Determine the [X, Y] coordinate at the center of the cell enclosing the given text.  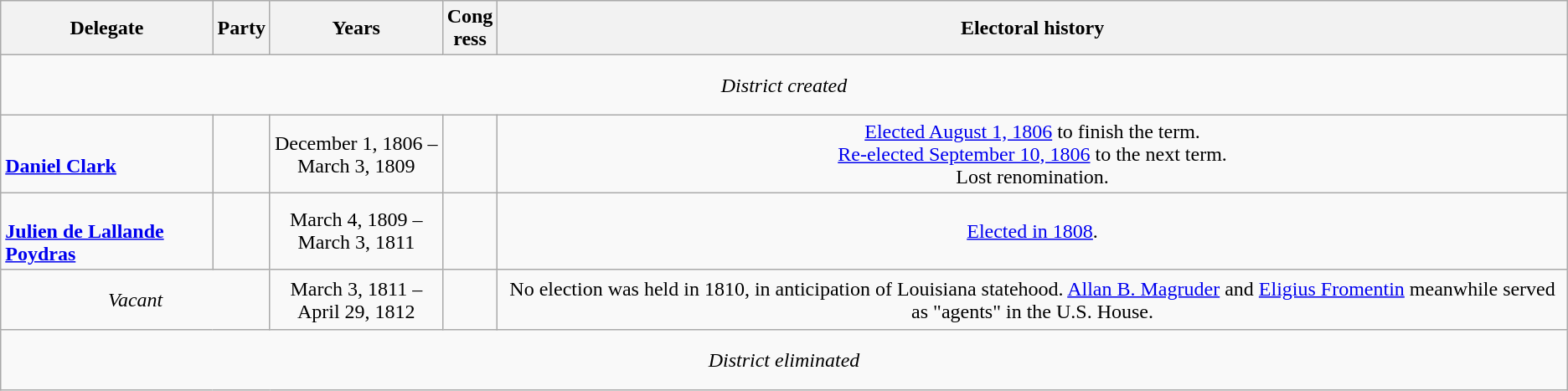
December 1, 1806 –March 3, 1809 [356, 154]
March 3, 1811 –April 29, 1812 [356, 300]
Elected in 1808. [1032, 231]
Vacant [136, 300]
Congress [470, 28]
District created [784, 85]
Elected August 1, 1806 to finish the term.Re-elected September 10, 1806 to the next term.Lost renomination. [1032, 154]
District eliminated [784, 360]
Daniel Clark [107, 154]
Julien de Lallande Poydras [107, 231]
Years [356, 28]
Party [241, 28]
Delegate [107, 28]
March 4, 1809 –March 3, 1811 [356, 231]
Electoral history [1032, 28]
